Determine the (X, Y) coordinate at the center of the cell enclosing the given text.  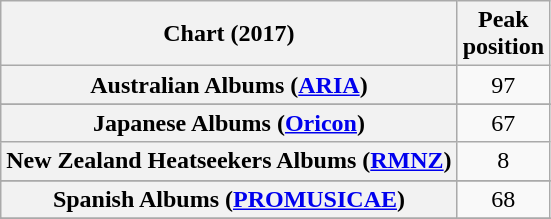
Japanese Albums (Oricon) (229, 123)
Peak position (503, 34)
8 (503, 161)
Spanish Albums (PROMUSICAE) (229, 199)
67 (503, 123)
Australian Albums (ARIA) (229, 85)
68 (503, 199)
97 (503, 85)
New Zealand Heatseekers Albums (RMNZ) (229, 161)
Chart (2017) (229, 34)
